For the text-containing cell, return its midpoint in (X, Y) coordinate format. 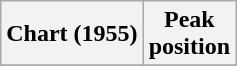
Peakposition (189, 34)
Chart (1955) (72, 34)
